Find where the given text appears and provide that cell's center as (X, Y) coordinate. 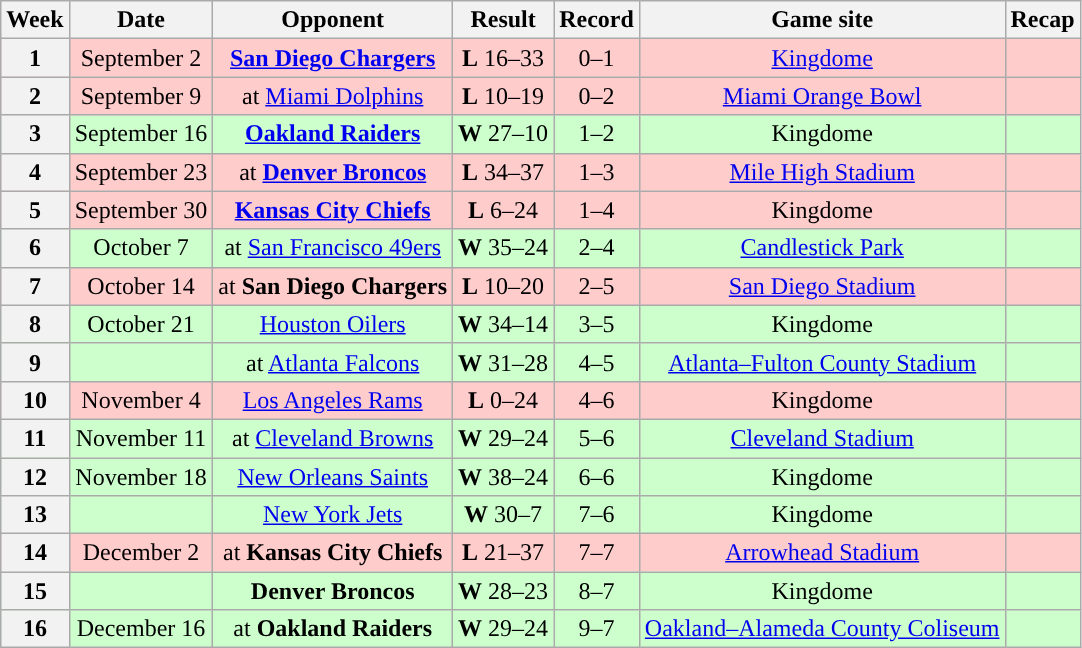
New York Jets (333, 515)
1–4 (597, 210)
Opponent (333, 20)
at Kansas City Chiefs (333, 553)
at Denver Broncos (333, 172)
L 10–19 (504, 96)
Cleveland Stadium (822, 438)
Kansas City Chiefs (333, 210)
Arrowhead Stadium (822, 553)
L 6–24 (504, 210)
Denver Broncos (333, 591)
6–6 (597, 477)
at Cleveland Browns (333, 438)
3–5 (597, 324)
8–7 (597, 591)
W 28–23 (504, 591)
1–3 (597, 172)
Record (597, 20)
Week (35, 20)
San Diego Stadium (822, 286)
4–5 (597, 362)
September 30 (141, 210)
8 (35, 324)
0–2 (597, 96)
7 (35, 286)
at Oakland Raiders (333, 629)
4 (35, 172)
W 38–24 (504, 477)
Oakland Raiders (333, 134)
L 34–37 (504, 172)
September 2 (141, 58)
13 (35, 515)
2–5 (597, 286)
November 4 (141, 400)
Game site (822, 20)
2–4 (597, 248)
10 (35, 400)
November 18 (141, 477)
W 31–28 (504, 362)
7–6 (597, 515)
L 0–24 (504, 400)
October 7 (141, 248)
15 (35, 591)
at San Diego Chargers (333, 286)
5 (35, 210)
L 21–37 (504, 553)
San Diego Chargers (333, 58)
New Orleans Saints (333, 477)
Result (504, 20)
7–7 (597, 553)
November 11 (141, 438)
0–1 (597, 58)
W 34–14 (504, 324)
W 35–24 (504, 248)
at San Francisco 49ers (333, 248)
L 16–33 (504, 58)
September 9 (141, 96)
September 23 (141, 172)
2 (35, 96)
Oakland–Alameda County Coliseum (822, 629)
1–2 (597, 134)
October 21 (141, 324)
W 27–10 (504, 134)
Atlanta–Fulton County Stadium (822, 362)
September 16 (141, 134)
9–7 (597, 629)
12 (35, 477)
December 16 (141, 629)
4–6 (597, 400)
5–6 (597, 438)
1 (35, 58)
at Atlanta Falcons (333, 362)
Date (141, 20)
3 (35, 134)
W 30–7 (504, 515)
December 2 (141, 553)
16 (35, 629)
6 (35, 248)
Mile High Stadium (822, 172)
Miami Orange Bowl (822, 96)
14 (35, 553)
L 10–20 (504, 286)
11 (35, 438)
Recap (1042, 20)
at Miami Dolphins (333, 96)
Los Angeles Rams (333, 400)
9 (35, 362)
Houston Oilers (333, 324)
Candlestick Park (822, 248)
October 14 (141, 286)
